Detect which cell encompasses the target text, then output its (X, Y) center coordinate. 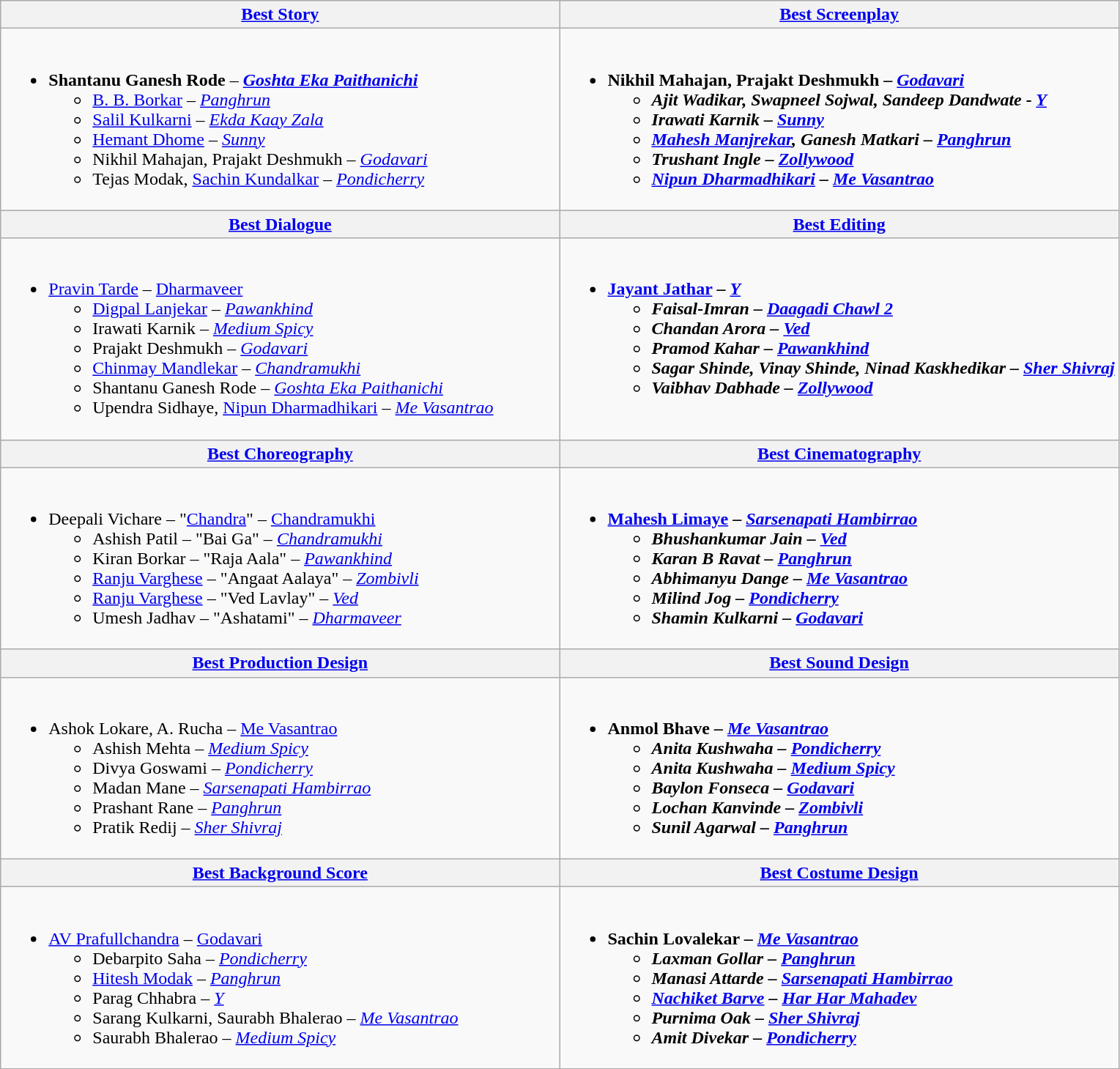
Best Editing (839, 224)
Best Background Score (280, 873)
Best Story (280, 15)
Best Costume Design (839, 873)
Best Screenplay (839, 15)
Best Production Design (280, 663)
Best Dialogue (280, 224)
Best Choreography (280, 454)
Best Sound Design (839, 663)
Best Cinematography (839, 454)
